Scan for the cell matching the given text and deliver its (X, Y) coordinate at center. 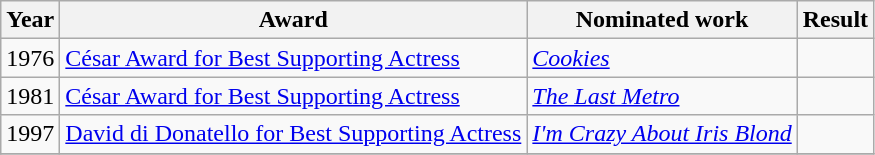
1997 (30, 134)
David di Donatello for Best Supporting Actress (294, 134)
Cookies (662, 58)
Year (30, 20)
Nominated work (662, 20)
Award (294, 20)
The Last Metro (662, 96)
1981 (30, 96)
I'm Crazy About Iris Blond (662, 134)
1976 (30, 58)
Result (835, 20)
